For the text-containing cell, return its midpoint in [x, y] coordinate format. 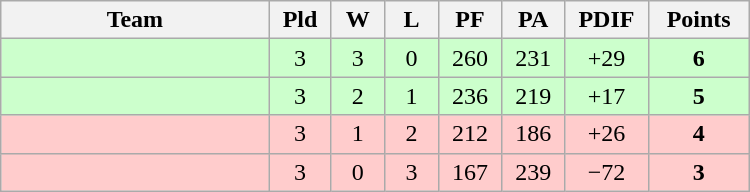
Pld [300, 20]
−72 [606, 172]
PF [470, 20]
4 [698, 134]
L [412, 20]
5 [698, 96]
Team [135, 20]
W [358, 20]
231 [534, 58]
219 [534, 96]
PDIF [606, 20]
260 [470, 58]
+26 [606, 134]
+29 [606, 58]
236 [470, 96]
PA [534, 20]
239 [534, 172]
Points [698, 20]
6 [698, 58]
+17 [606, 96]
186 [534, 134]
167 [470, 172]
212 [470, 134]
